Pinpoint the cell where the given text exists, returning its [X, Y] midpoint coordinate. 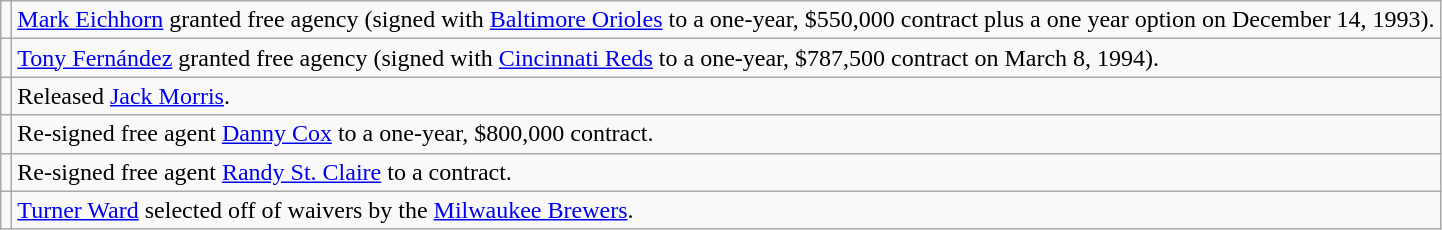
Re-signed free agent Randy St. Claire to a contract. [726, 172]
Released Jack Morris. [726, 96]
Tony Fernández granted free agency (signed with Cincinnati Reds to a one-year, $787,500 contract on March 8, 1994). [726, 58]
Mark Eichhorn granted free agency (signed with Baltimore Orioles to a one-year, $550,000 contract plus a one year option on December 14, 1993). [726, 20]
Turner Ward selected off of waivers by the Milwaukee Brewers. [726, 210]
Re-signed free agent Danny Cox to a one-year, $800,000 contract. [726, 134]
